Scan for the cell matching the given text and deliver its [x, y] coordinate at center. 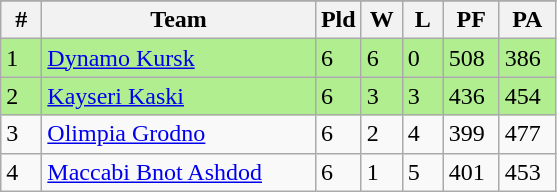
Kayseri Kaski [179, 96]
Pld [338, 20]
Maccabi Bnot Ashdod [179, 172]
436 [471, 96]
477 [527, 134]
399 [471, 134]
PA [527, 20]
L [422, 20]
401 [471, 172]
Olimpia Grodno [179, 134]
386 [527, 58]
Dynamo Kursk [179, 58]
Team [179, 20]
W [382, 20]
PF [471, 20]
453 [527, 172]
5 [422, 172]
454 [527, 96]
# [22, 20]
0 [422, 58]
508 [471, 58]
